Output the (X, Y) coordinate of the center of the cell containing the given text.  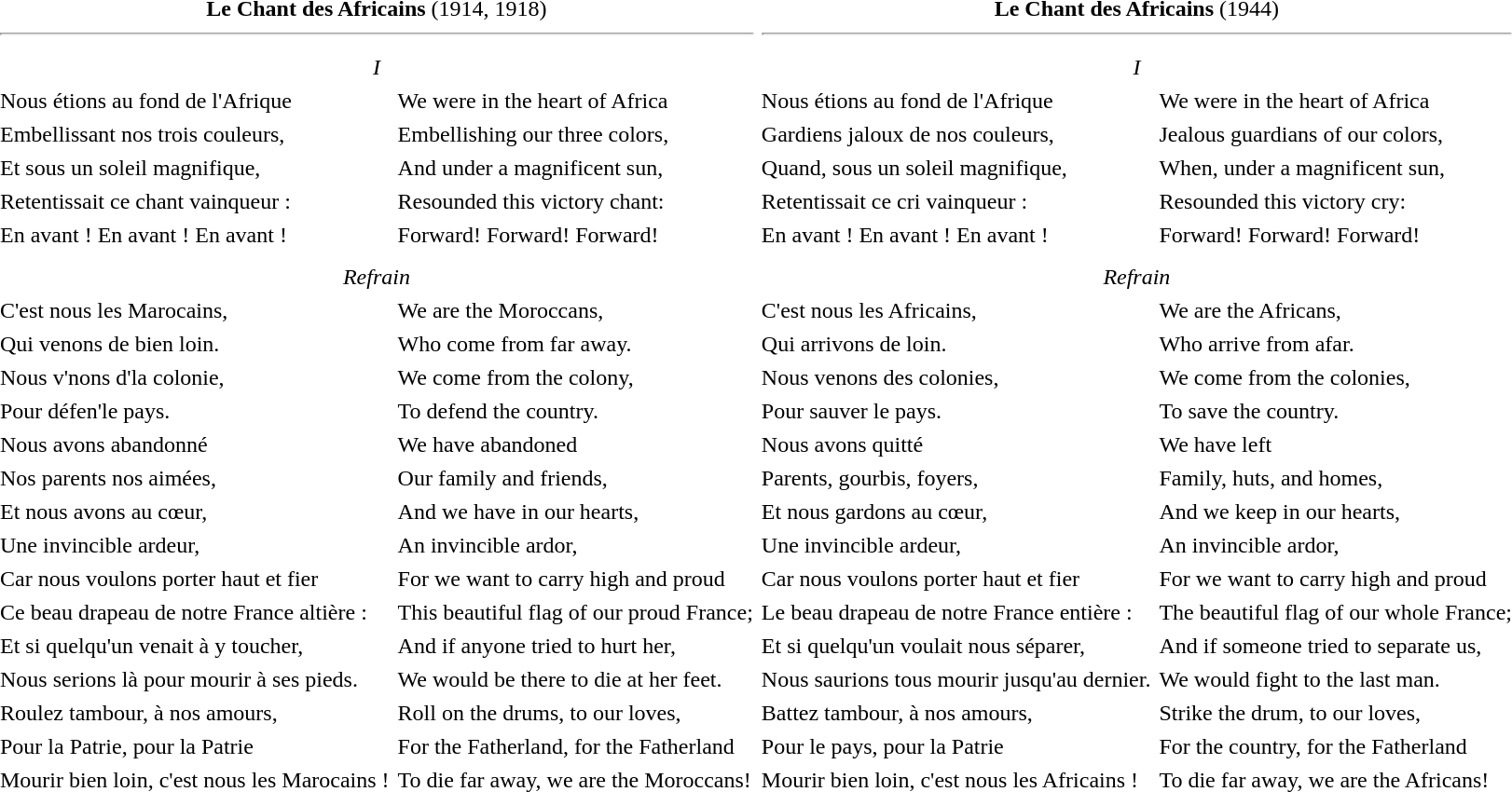
Our family and friends, (576, 479)
Pour sauver le pays. (956, 412)
Resounded this victory chant: (576, 201)
Nous avons quitté (956, 445)
And if anyone tried to hurt her, (576, 647)
We were in the heart of Africa (576, 101)
Nous venons des colonies, (956, 378)
An invincible ardor, (576, 546)
Pour le pays, pour la Patrie (956, 747)
Une invincible ardeur, (956, 546)
We would be there to die at her feet. (576, 680)
Car nous voulons porter haut et fier (956, 580)
And under a magnificent sun, (576, 168)
Le beau drapeau de notre France entière : (956, 613)
Embellishing our three colors, (576, 134)
Et nous gardons au cœur, (956, 512)
This beautiful flag of our proud France; (576, 613)
Roll on the drums, to our loves, (576, 714)
Nous saurions tous mourir jusqu'au dernier. (956, 680)
For we want to carry high and proud (576, 580)
Forward! Forward! Forward! (576, 235)
En avant ! En avant ! En avant ! (956, 235)
To defend the country. (576, 412)
Quand, sous un soleil magnifique, (956, 168)
Retentissait ce cri vainqueur : (956, 201)
Qui arrivons de loin. (956, 345)
Gardiens jaloux de nos couleurs, (956, 134)
We have abandoned (576, 445)
Parents, gourbis, foyers, (956, 479)
And we have in our hearts, (576, 512)
Et si quelqu'un voulait nous séparer, (956, 647)
For the Fatherland, for the Fatherland (576, 747)
We come from the colony, (576, 378)
Who come from far away. (576, 345)
C'est nous les Africains, (956, 311)
We are the Moroccans, (576, 311)
Battez tambour, à nos amours, (956, 714)
Nous étions au fond de l'Afrique (956, 101)
